Capture the cell that displays the provided text and extract its (x, y) central coordinate. 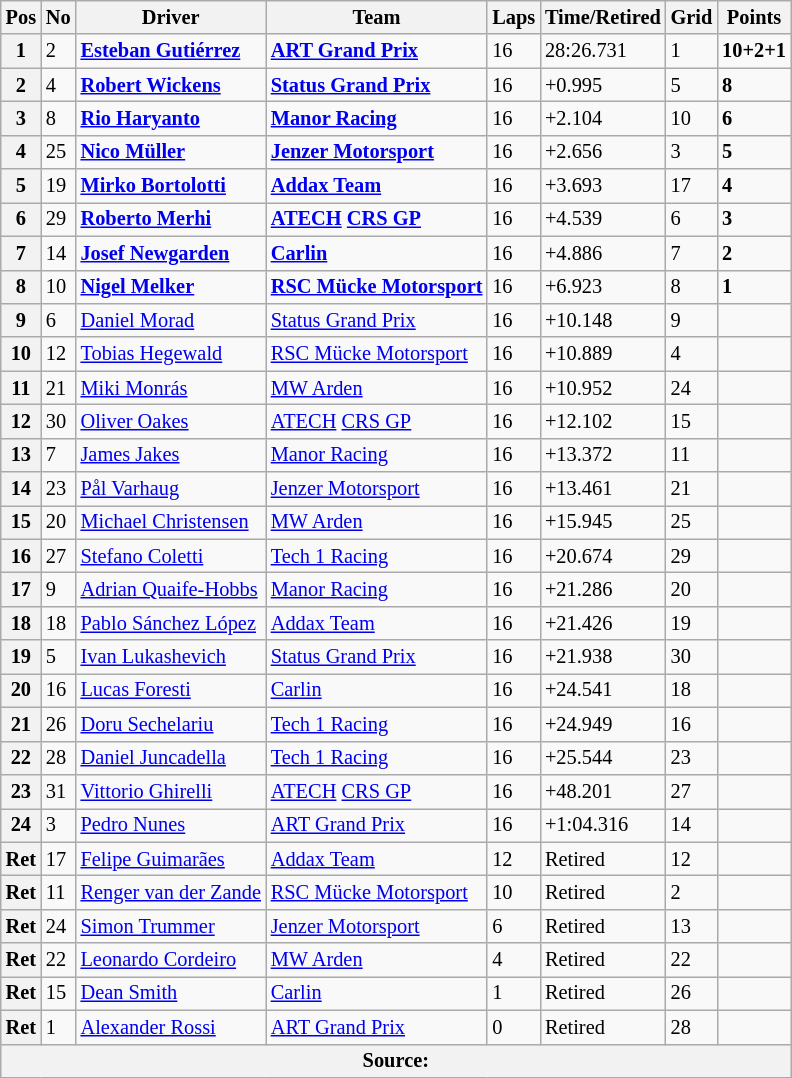
Team (376, 17)
Esteban Gutiérrez (171, 51)
+48.201 (603, 791)
+20.674 (603, 556)
Pos (21, 17)
James Jakes (171, 455)
Nico Müller (171, 152)
Nigel Melker (171, 287)
Rio Haryanto (171, 118)
+1:04.316 (603, 825)
Dean Smith (171, 993)
+21.286 (603, 589)
Pedro Nunes (171, 825)
+13.461 (603, 489)
Oliver Oakes (171, 421)
+13.372 (603, 455)
+10.889 (603, 354)
Simon Trummer (171, 926)
+4.886 (603, 253)
Driver (171, 17)
Felipe Guimarães (171, 859)
Grid (692, 17)
+10.952 (603, 388)
Lucas Foresti (171, 690)
Ivan Lukashevich (171, 657)
Source: (396, 1061)
Roberto Merhi (171, 219)
+4.539 (603, 219)
+21.426 (603, 623)
31 (58, 791)
Time/Retired (603, 17)
+3.693 (603, 186)
Mirko Bortolotti (171, 186)
Miki Monrás (171, 388)
Michael Christensen (171, 522)
+24.949 (603, 724)
+2.104 (603, 118)
No (58, 17)
+0.995 (603, 85)
+10.148 (603, 320)
+24.541 (603, 690)
Renger van der Zande (171, 892)
Vittorio Ghirelli (171, 791)
Josef Newgarden (171, 253)
10+2+1 (754, 51)
Laps (514, 17)
+2.656 (603, 152)
Points (754, 17)
Daniel Morad (171, 320)
Pål Varhaug (171, 489)
+21.938 (603, 657)
Doru Sechelariu (171, 724)
+15.945 (603, 522)
+25.544 (603, 758)
Robert Wickens (171, 85)
28:26.731 (603, 51)
+12.102 (603, 421)
Tobias Hegewald (171, 354)
+6.923 (603, 287)
Daniel Juncadella (171, 758)
Adrian Quaife-Hobbs (171, 589)
0 (514, 1027)
Leonardo Cordeiro (171, 960)
Pablo Sánchez López (171, 623)
Alexander Rossi (171, 1027)
Stefano Coletti (171, 556)
